Return [X, Y] of the center of cell containing provided text 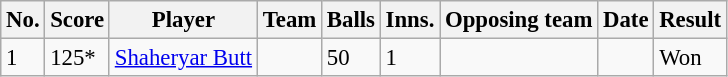
Score [78, 20]
50 [352, 58]
No. [23, 20]
Date [626, 20]
125* [78, 58]
Player [183, 20]
Opposing team [519, 20]
Won [690, 58]
Team [289, 20]
Balls [352, 20]
Result [690, 20]
Inns. [410, 20]
Shaheryar Butt [183, 58]
